From the cell containing the given text, extract its center point as [X, Y] coordinate. 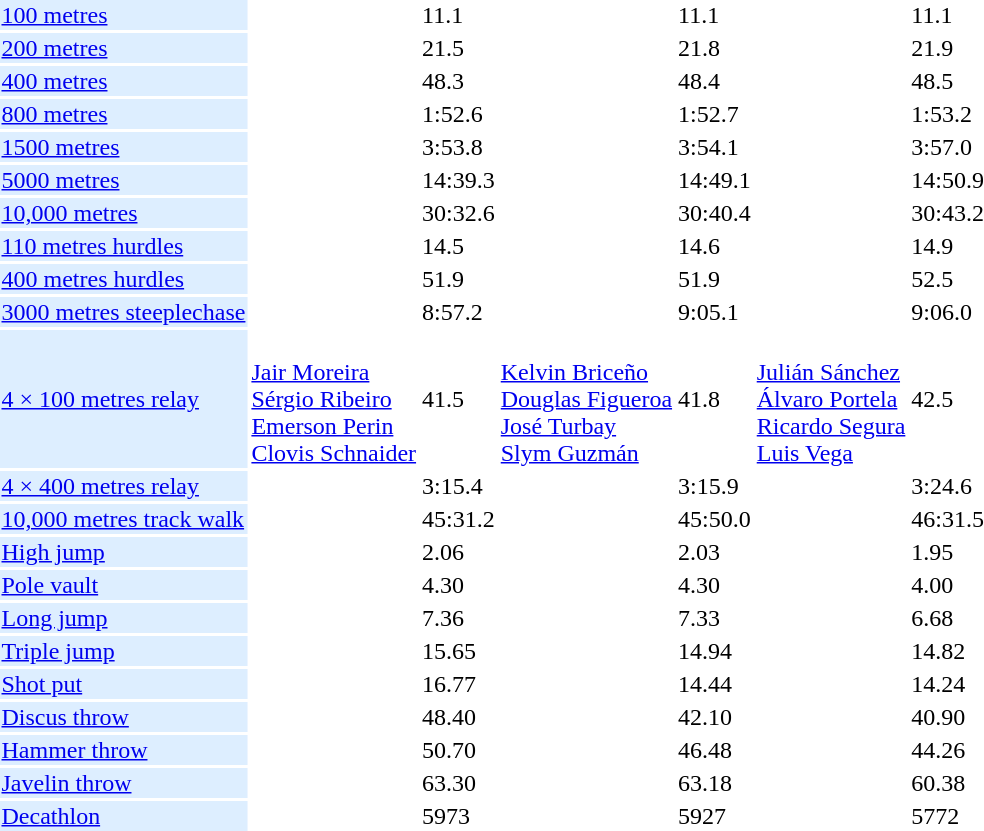
Jair MoreiraSérgio RibeiroEmerson PerinClovis Schnaider [334, 399]
4 × 100 metres relay [124, 399]
10,000 metres track walk [124, 519]
50.70 [459, 750]
3000 metres steeplechase [124, 312]
63.18 [715, 783]
1500 metres [124, 147]
High jump [124, 552]
9:05.1 [715, 312]
3:54.1 [715, 147]
45:50.0 [715, 519]
15.65 [459, 651]
41.5 [459, 399]
45:31.2 [459, 519]
2.03 [715, 552]
4 × 400 metres relay [124, 486]
7.36 [459, 618]
46.48 [715, 750]
30:32.6 [459, 213]
63.30 [459, 783]
Julián SánchezÁlvaro PortelaRicardo SeguraLuis Vega [831, 399]
Shot put [124, 684]
5973 [459, 816]
400 metres hurdles [124, 279]
42.10 [715, 717]
14:49.1 [715, 180]
41.8 [715, 399]
30:40.4 [715, 213]
2.06 [459, 552]
Javelin throw [124, 783]
3:53.8 [459, 147]
3:15.4 [459, 486]
100 metres [124, 15]
14:39.3 [459, 180]
21.5 [459, 48]
48.40 [459, 717]
1:52.7 [715, 114]
Discus throw [124, 717]
3:15.9 [715, 486]
5927 [715, 816]
14.94 [715, 651]
400 metres [124, 81]
200 metres [124, 48]
14.5 [459, 246]
10,000 metres [124, 213]
14.44 [715, 684]
21.8 [715, 48]
5000 metres [124, 180]
Pole vault [124, 585]
Kelvin BriceñoDouglas FigueroaJosé TurbaySlym Guzmán [586, 399]
800 metres [124, 114]
Long jump [124, 618]
110 metres hurdles [124, 246]
1:52.6 [459, 114]
Hammer throw [124, 750]
7.33 [715, 618]
16.77 [459, 684]
48.3 [459, 81]
Triple jump [124, 651]
14.6 [715, 246]
8:57.2 [459, 312]
Decathlon [124, 816]
48.4 [715, 81]
